Identify which cell holds the provided text, then report its [X, Y] central coordinate. 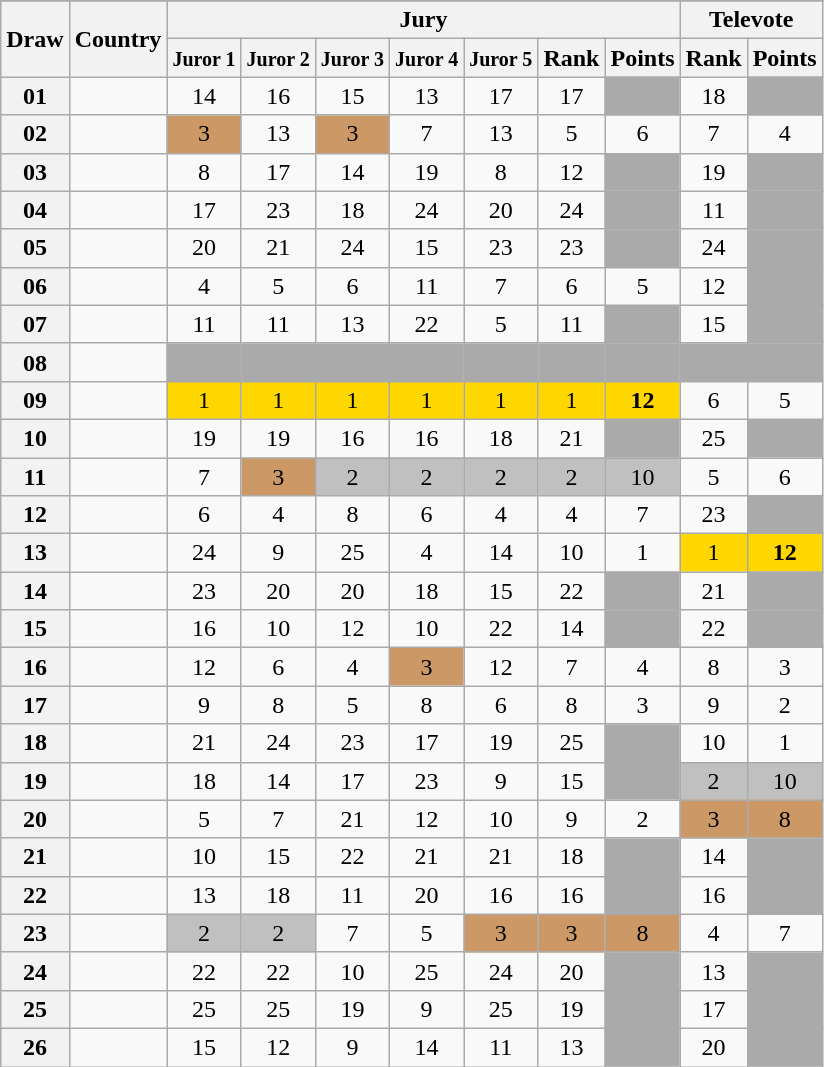
08 [35, 362]
Juror 1 [204, 58]
09 [35, 400]
05 [35, 248]
02 [35, 134]
Jury [424, 20]
Juror 4 [426, 58]
07 [35, 324]
26 [35, 1047]
03 [35, 172]
01 [35, 96]
Juror 5 [501, 58]
Juror 3 [352, 58]
06 [35, 286]
Televote [751, 20]
04 [35, 210]
Juror 2 [278, 58]
Draw [35, 39]
Country [118, 39]
